Find where the given text appears and provide that cell's center as [x, y] coordinate. 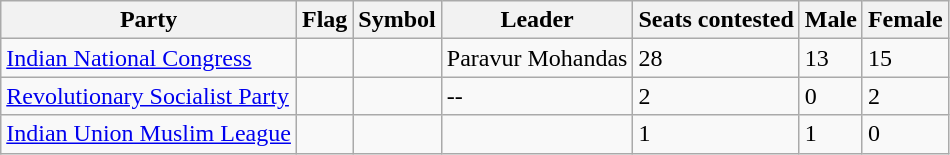
Male [830, 20]
13 [830, 58]
Flag [324, 20]
28 [716, 58]
15 [905, 58]
Female [905, 20]
Seats contested [716, 20]
Revolutionary Socialist Party [149, 96]
Symbol [397, 20]
Indian National Congress [149, 58]
Paravur Mohandas [537, 58]
Indian Union Muslim League [149, 134]
Leader [537, 20]
-- [537, 96]
Party [149, 20]
